Identify which cell holds the provided text, then report its [x, y] central coordinate. 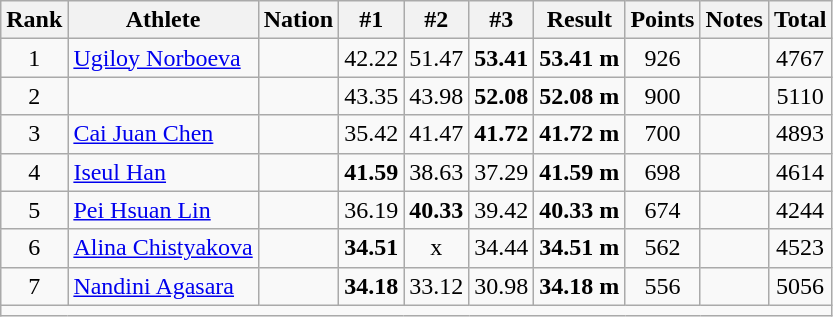
34.51 m [580, 248]
Nandini Agasara [163, 286]
900 [662, 96]
4244 [800, 210]
2 [34, 96]
43.98 [436, 96]
5 [34, 210]
52.08 [502, 96]
556 [662, 286]
Iseul Han [163, 172]
52.08 m [580, 96]
Total [800, 20]
40.33 m [580, 210]
926 [662, 58]
7 [34, 286]
34.18 m [580, 286]
698 [662, 172]
43.35 [372, 96]
41.72 m [580, 134]
#3 [502, 20]
53.41 [502, 58]
34.18 [372, 286]
34.51 [372, 248]
Ugiloy Norboeva [163, 58]
562 [662, 248]
35.42 [372, 134]
700 [662, 134]
Result [580, 20]
Athlete [163, 20]
41.59 [372, 172]
5056 [800, 286]
41.59 m [580, 172]
4614 [800, 172]
x [436, 248]
Notes [734, 20]
Nation [298, 20]
34.44 [502, 248]
33.12 [436, 286]
4767 [800, 58]
5110 [800, 96]
30.98 [502, 286]
42.22 [372, 58]
51.47 [436, 58]
4893 [800, 134]
674 [662, 210]
1 [34, 58]
Points [662, 20]
41.47 [436, 134]
39.42 [502, 210]
36.19 [372, 210]
41.72 [502, 134]
#2 [436, 20]
38.63 [436, 172]
6 [34, 248]
#1 [372, 20]
4 [34, 172]
Cai Juan Chen [163, 134]
Rank [34, 20]
4523 [800, 248]
3 [34, 134]
Alina Chistyakova [163, 248]
40.33 [436, 210]
37.29 [502, 172]
Pei Hsuan Lin [163, 210]
53.41 m [580, 58]
